Identify which cell holds the provided text, then report its (x, y) central coordinate. 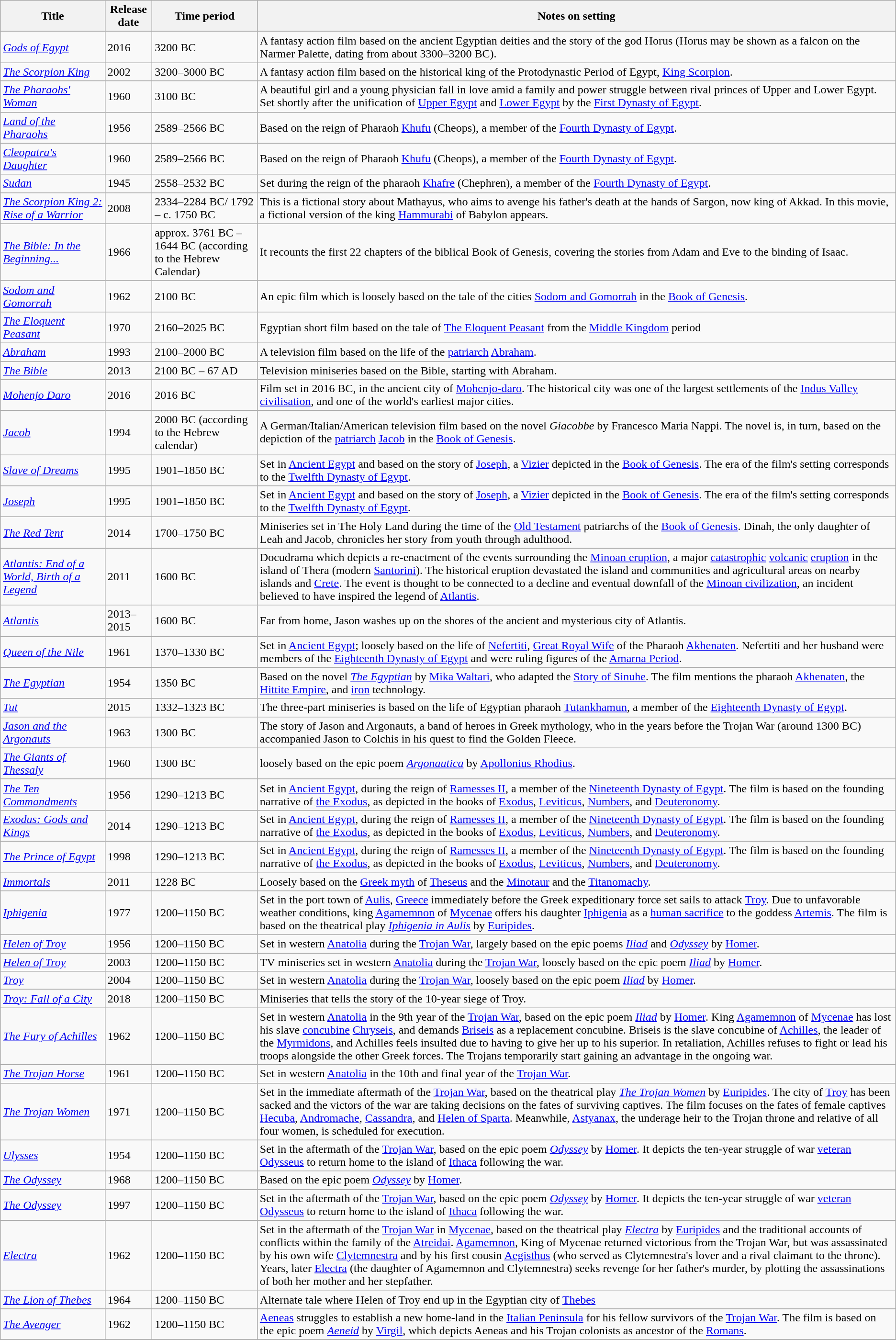
It recounts the first 22 chapters of the biblical Book of Genesis, covering the stories from Adam and Eve to the binding of Isaac. (576, 252)
Television miniseries based on the Bible, starting with Abraham. (576, 370)
The Trojan Women (53, 1112)
2018 (128, 999)
approx. 3761 BC – 1644 BC (according to the Hebrew Calendar) (205, 252)
2000 BC (according to the Hebrew calendar) (205, 433)
The Bible: In the Beginning... (53, 252)
Jacob (53, 433)
Electra (53, 1255)
The three-part miniseries is based on the life of Egyptian pharaoh Tutankhamun, a member of the Eighteenth Dynasty of Egypt. (576, 708)
2003 (128, 962)
Egyptian short film based on the tale of The Eloquent Peasant from the Middle Kingdom period (576, 327)
Title (53, 16)
2016 BC (205, 395)
The Prince of Egypt (53, 857)
1700–1750 BC (205, 532)
Cleopatra's Daughter (53, 159)
Atlantis: End of a World, Birth of a Legend (53, 576)
2558–2532 BC (205, 183)
The Giants of Thessaly (53, 763)
Release date (128, 16)
2100 BC (205, 296)
The Lion of Thebes (53, 1299)
Set in western Anatolia during the Trojan War, loosely based on the epic poem Iliad by Homer. (576, 980)
1970 (128, 327)
The Avenger (53, 1324)
2013–2015 (128, 620)
Queen of the Nile (53, 652)
2100–2000 BC (205, 352)
Gods of Egypt (53, 47)
Set in western Anatolia during the Trojan War, largely based on the epic poems Iliad and Odyssey by Homer. (576, 944)
The Scorpion King 2: Rise of a Warrior (53, 208)
Land of the Pharaohs (53, 127)
Alternate tale where Helen of Troy end up in the Egyptian city of Thebes (576, 1299)
1971 (128, 1112)
2013 (128, 370)
1370–1330 BC (205, 652)
Tut (53, 708)
1964 (128, 1299)
The Red Tent (53, 532)
2160–2025 BC (205, 327)
2015 (128, 708)
2008 (128, 208)
Set during the reign of the pharaoh Khafre (Chephren), a member of the Fourth Dynasty of Egypt. (576, 183)
Based on the epic poem Odyssey by Homer. (576, 1180)
Slave of Dreams (53, 470)
2002 (128, 72)
Loosely based on the Greek myth of Theseus and the Minotaur and the Titanomachy. (576, 881)
Miniseries that tells the story of the 10-year siege of Troy. (576, 999)
3100 BC (205, 97)
2004 (128, 980)
Set in western Anatolia in the 10th and final year of the Trojan War. (576, 1074)
The Egyptian (53, 683)
1977 (128, 913)
Time period (205, 16)
Sodom and Gomorrah (53, 296)
2100 BC – 67 AD (205, 370)
The Ten Commandments (53, 795)
The Eloquent Peasant (53, 327)
1350 BC (205, 683)
The Pharaohs' Woman (53, 97)
Troy: Fall of a City (53, 999)
A television film based on the life of the patriarch Abraham. (576, 352)
1997 (128, 1205)
1332–1323 BC (205, 708)
The Trojan Horse (53, 1074)
1963 (128, 732)
Atlantis (53, 620)
Troy (53, 980)
The Bible (53, 370)
Sudan (53, 183)
Abraham (53, 352)
1998 (128, 857)
Joseph (53, 502)
3200 BC (205, 47)
Mohenjo Daro (53, 395)
The Scorpion King (53, 72)
1966 (128, 252)
An epic film which is loosely based on the tale of the cities Sodom and Gomorrah in the Book of Genesis. (576, 296)
The Fury of Achilles (53, 1036)
3200–3000 BC (205, 72)
1994 (128, 433)
Iphigenia (53, 913)
2334–2284 BC/ 1792 – c. 1750 BC (205, 208)
TV miniseries set in western Anatolia during the Trojan War, loosely based on the epic poem Iliad by Homer. (576, 962)
Far from home, Jason washes up on the shores of the ancient and mysterious city of Atlantis. (576, 620)
1968 (128, 1180)
loosely based on the epic poem Argonautica by Apollonius Rhodius. (576, 763)
Notes on setting (576, 16)
1945 (128, 183)
Immortals (53, 881)
1228 BC (205, 881)
Exodus: Gods and Kings (53, 825)
A fantasy action film based on the historical king of the Protodynastic Period of Egypt, King Scorpion. (576, 72)
Jason and the Argonauts (53, 732)
Ulysses (53, 1156)
1993 (128, 352)
